Extract the (X, Y) coordinate from the center of the cell holding the provided text.  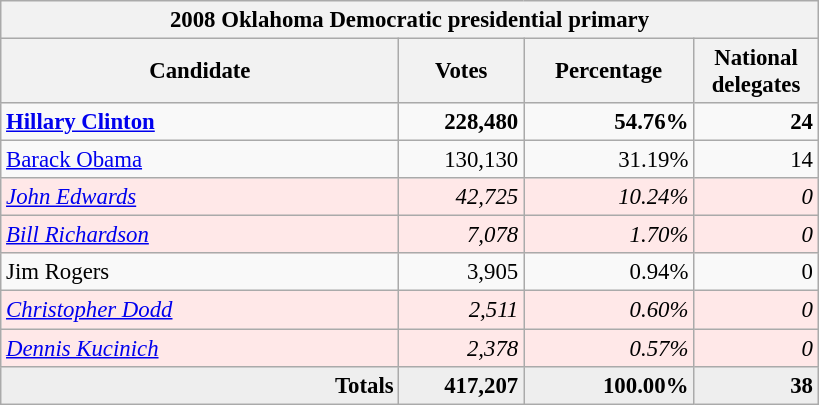
38 (756, 385)
100.00% (609, 385)
228,480 (462, 122)
7,078 (462, 235)
31.19% (609, 160)
10.24% (609, 197)
Totals (200, 385)
Votes (462, 72)
2,511 (462, 310)
14 (756, 160)
Hillary Clinton (200, 122)
Christopher Dodd (200, 310)
Barack Obama (200, 160)
2008 Oklahoma Democratic presidential primary (410, 20)
42,725 (462, 197)
54.76% (609, 122)
Candidate (200, 72)
Percentage (609, 72)
Dennis Kucinich (200, 348)
3,905 (462, 273)
Jim Rogers (200, 273)
24 (756, 122)
1.70% (609, 235)
Bill Richardson (200, 235)
417,207 (462, 385)
2,378 (462, 348)
0.94% (609, 273)
0.60% (609, 310)
National delegates (756, 72)
John Edwards (200, 197)
0.57% (609, 348)
130,130 (462, 160)
